Return the [X, Y] coordinate for the center point of the cell that contains the specified text.  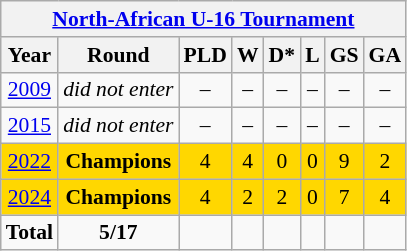
North-African U-16 Tournament [204, 19]
2022 [30, 162]
L [312, 55]
GS [344, 55]
7 [344, 197]
PLD [206, 55]
2009 [30, 90]
D* [282, 55]
GA [386, 55]
Year [30, 55]
2015 [30, 126]
2024 [30, 197]
5/17 [118, 233]
Round [118, 55]
Total [30, 233]
W [248, 55]
9 [344, 162]
